Search for the cell housing the specified text and yield its [x, y] center coordinate. 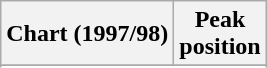
Peak position [220, 34]
Chart (1997/98) [88, 34]
